Extract the (X, Y) coordinate from the center of the cell holding the provided text.  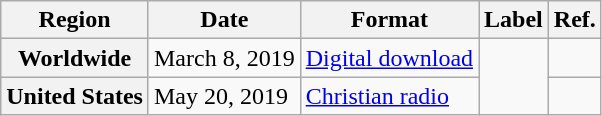
Format (389, 20)
Ref. (574, 20)
Region (75, 20)
March 8, 2019 (224, 58)
May 20, 2019 (224, 96)
United States (75, 96)
Digital download (389, 58)
Date (224, 20)
Christian radio (389, 96)
Label (514, 20)
Worldwide (75, 58)
